For the text-containing cell, return its midpoint in [x, y] coordinate format. 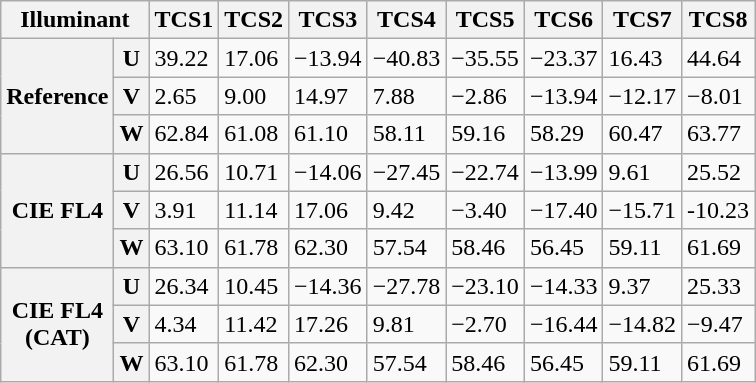
−14.36 [328, 286]
−27.78 [406, 286]
−16.44 [564, 324]
9.81 [406, 324]
16.43 [642, 58]
−17.40 [564, 210]
Illuminant [75, 20]
58.29 [564, 134]
−2.86 [486, 96]
−14.82 [642, 324]
39.22 [184, 58]
9.42 [406, 210]
Reference [58, 96]
7.88 [406, 96]
−8.01 [718, 96]
−22.74 [486, 172]
TCS7 [642, 20]
−23.37 [564, 58]
CIE FL4(CAT) [58, 324]
−14.06 [328, 172]
TCS4 [406, 20]
−9.47 [718, 324]
25.52 [718, 172]
61.10 [328, 134]
−14.33 [564, 286]
−23.10 [486, 286]
17.26 [328, 324]
TCS3 [328, 20]
26.34 [184, 286]
−2.70 [486, 324]
4.34 [184, 324]
9.37 [642, 286]
9.61 [642, 172]
TCS1 [184, 20]
10.45 [254, 286]
−12.17 [642, 96]
−15.71 [642, 210]
25.33 [718, 286]
CIE FL4 [58, 210]
−40.83 [406, 58]
14.97 [328, 96]
2.65 [184, 96]
11.42 [254, 324]
11.14 [254, 210]
26.56 [184, 172]
3.91 [184, 210]
−13.99 [564, 172]
-10.23 [718, 210]
59.16 [486, 134]
60.47 [642, 134]
61.08 [254, 134]
TCS5 [486, 20]
44.64 [718, 58]
TCS2 [254, 20]
TCS6 [564, 20]
TCS8 [718, 20]
9.00 [254, 96]
58.11 [406, 134]
−3.40 [486, 210]
10.71 [254, 172]
−27.45 [406, 172]
−35.55 [486, 58]
62.84 [184, 134]
63.77 [718, 134]
